Identify which cell holds the provided text, then report its [X, Y] central coordinate. 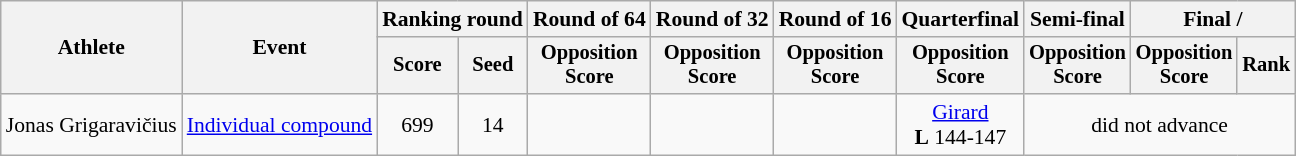
Semi-final [1078, 19]
Round of 32 [712, 19]
Girard L 144-147 [961, 124]
Round of 64 [590, 19]
Individual compound [280, 124]
14 [493, 124]
699 [418, 124]
Ranking round [452, 19]
Seed [493, 66]
Jonas Grigaravičius [92, 124]
Athlete [92, 48]
Final / [1213, 19]
Score [418, 66]
Rank [1266, 66]
Quarterfinal [961, 19]
Event [280, 48]
Round of 16 [836, 19]
did not advance [1160, 124]
